Extract the [x, y] coordinate from the center of the cell holding the provided text.  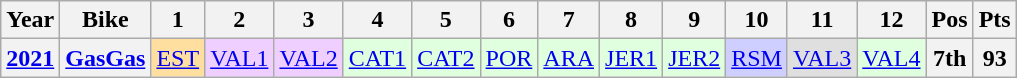
3 [308, 20]
JER2 [694, 58]
11 [822, 20]
VAL4 [892, 58]
2021 [30, 58]
9 [694, 20]
5 [446, 20]
VAL2 [308, 58]
Bike [106, 20]
Year [30, 20]
6 [509, 20]
CAT2 [446, 58]
10 [757, 20]
Pts [994, 20]
7th [950, 58]
2 [240, 20]
4 [377, 20]
VAL3 [822, 58]
8 [632, 20]
RSM [757, 58]
1 [178, 20]
93 [994, 58]
EST [178, 58]
12 [892, 20]
Pos [950, 20]
ARA [569, 58]
CAT1 [377, 58]
VAL1 [240, 58]
JER1 [632, 58]
GasGas [106, 58]
POR [509, 58]
7 [569, 20]
